Locate the cell with the specified text and output its (X, Y) center coordinate. 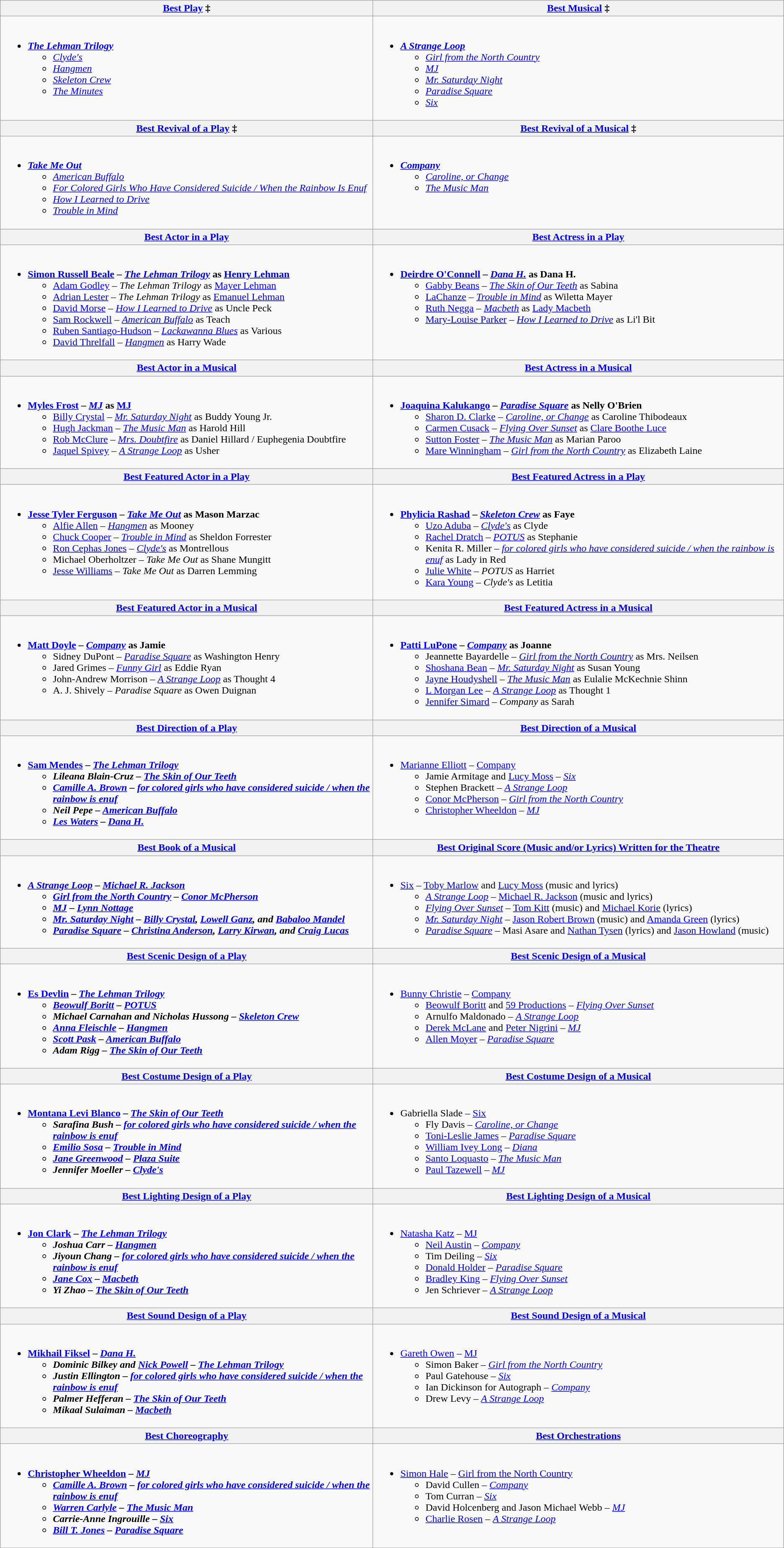
Best Orchestrations (578, 1436)
Best Revival of a Play ‡ (187, 128)
Best Musical ‡ (578, 8)
Best Book of a Musical (187, 848)
CompanyCaroline, or ChangeThe Music Man (578, 183)
Best Play ‡ (187, 8)
Best Actor in a Musical (187, 368)
The Lehman TrilogyClyde'sHangmenSkeleton CrewThe Minutes (187, 68)
Best Original Score (Music and/or Lyrics) Written for the Theatre (578, 848)
Best Actress in a Musical (578, 368)
Best Direction of a Play (187, 728)
Natasha Katz – MJNeil Austin – CompanyTim Deiling – SixDonald Holder – Paradise SquareBradley King – Flying Over SunsetJen Schriever – A Strange Loop (578, 1256)
Best Direction of a Musical (578, 728)
Best Scenic Design of a Musical (578, 956)
Take Me OutAmerican BuffaloFor Colored Girls Who Have Considered Suicide / When the Rainbow Is EnufHow I Learned to DriveTrouble in Mind (187, 183)
Best Sound Design of a Musical (578, 1316)
Best Actress in a Play (578, 237)
Best Lighting Design of a Musical (578, 1196)
Best Lighting Design of a Play (187, 1196)
Best Featured Actor in a Play (187, 476)
Best Costume Design of a Musical (578, 1076)
Best Sound Design of a Play (187, 1316)
Gareth Owen – MJSimon Baker – Girl from the North CountryPaul Gatehouse – SixIan Dickinson for Autograph – CompanyDrew Levy – A Strange Loop (578, 1376)
Best Choreography (187, 1436)
Best Featured Actor in a Musical (187, 608)
Best Featured Actress in a Play (578, 476)
Best Featured Actress in a Musical (578, 608)
Best Costume Design of a Play (187, 1076)
A Strange LoopGirl from the North CountryMJMr. Saturday NightParadise SquareSix (578, 68)
Best Actor in a Play (187, 237)
Best Revival of a Musical ‡ (578, 128)
Best Scenic Design of a Play (187, 956)
